Pinpoint the cell where the given text exists, returning its [X, Y] midpoint coordinate. 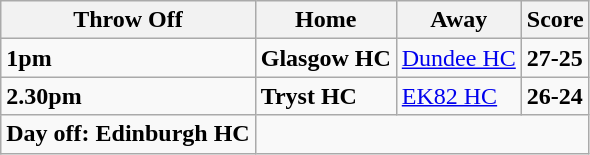
Tryst HC [326, 96]
Throw Off [128, 20]
26-24 [555, 96]
Day off: Edinburgh HC [128, 134]
Glasgow HC [326, 58]
1pm [128, 58]
Away [458, 20]
Home [326, 20]
Score [555, 20]
2.30pm [128, 96]
Dundee HC [458, 58]
27-25 [555, 58]
EK82 HC [458, 96]
